Scan for the cell matching the given text and deliver its (X, Y) coordinate at center. 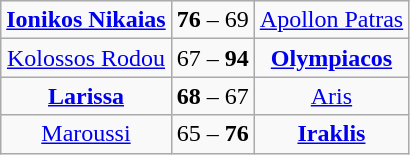
68 – 67 (212, 96)
Larissa (86, 96)
65 – 76 (212, 134)
76 – 69 (212, 20)
67 – 94 (212, 58)
Kolossos Rodou (86, 58)
Iraklis (331, 134)
Ionikos Nikaias (86, 20)
Apollon Patras (331, 20)
Olympiacos (331, 58)
Maroussi (86, 134)
Aris (331, 96)
